Output the [x, y] coordinate of the center of the cell containing the given text.  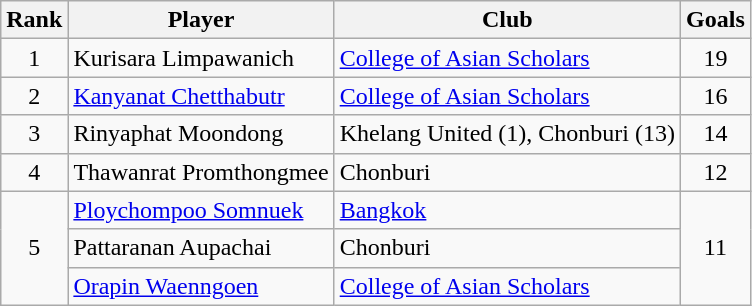
14 [716, 134]
5 [34, 248]
Bangkok [507, 210]
Kanyanat Chetthabutr [201, 96]
Goals [716, 20]
Ploychompoo Somnuek [201, 210]
Player [201, 20]
1 [34, 58]
16 [716, 96]
Thawanrat Promthongmee [201, 172]
11 [716, 248]
2 [34, 96]
Orapin Waenngoen [201, 286]
3 [34, 134]
19 [716, 58]
Rank [34, 20]
Club [507, 20]
Kurisara Limpawanich [201, 58]
12 [716, 172]
Rinyaphat Moondong [201, 134]
4 [34, 172]
Pattaranan Aupachai [201, 248]
Khelang United (1), Chonburi (13) [507, 134]
